Return the [x, y] coordinate for the center point of the cell that contains the specified text.  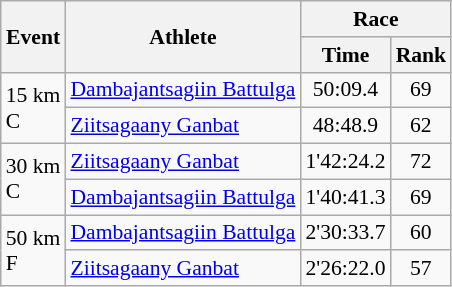
15 km C [34, 108]
Time [345, 55]
1'40:41.3 [345, 197]
60 [422, 233]
50:09.4 [345, 90]
1'42:24.2 [345, 162]
62 [422, 126]
50 km F [34, 250]
Rank [422, 55]
Athlete [182, 36]
2'26:22.0 [345, 269]
Event [34, 36]
48:48.9 [345, 126]
72 [422, 162]
2'30:33.7 [345, 233]
57 [422, 269]
Race [376, 19]
30 km C [34, 180]
